Find where the given text appears and provide that cell's center as [x, y] coordinate. 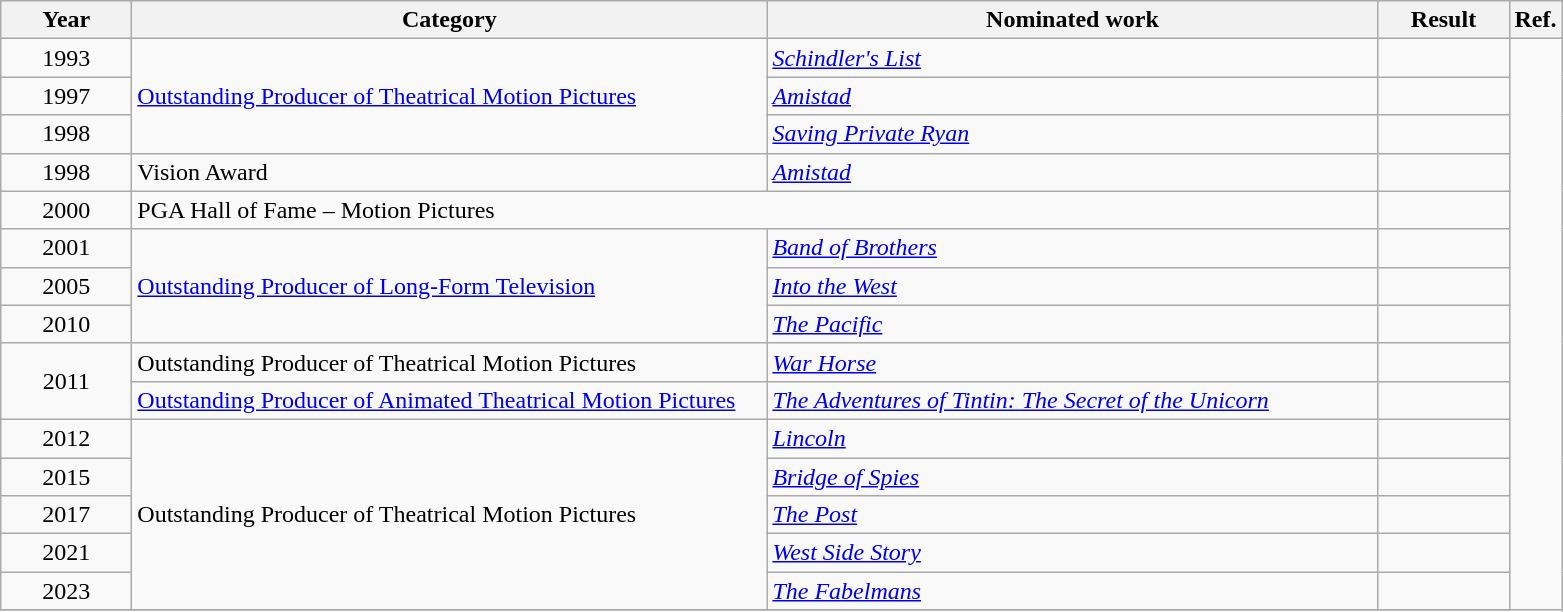
Vision Award [450, 172]
Year [66, 20]
2012 [66, 438]
The Adventures of Tintin: The Secret of the Unicorn [1072, 400]
2021 [66, 553]
Bridge of Spies [1072, 477]
1997 [66, 96]
Band of Brothers [1072, 248]
The Fabelmans [1072, 591]
1993 [66, 58]
The Post [1072, 515]
Outstanding Producer of Animated Theatrical Motion Pictures [450, 400]
2023 [66, 591]
Nominated work [1072, 20]
2015 [66, 477]
Category [450, 20]
2001 [66, 248]
War Horse [1072, 362]
2000 [66, 210]
Ref. [1536, 20]
Outstanding Producer of Long-Form Television [450, 286]
West Side Story [1072, 553]
Result [1444, 20]
PGA Hall of Fame – Motion Pictures [755, 210]
Saving Private Ryan [1072, 134]
Schindler's List [1072, 58]
2017 [66, 515]
Lincoln [1072, 438]
2011 [66, 381]
The Pacific [1072, 324]
Into the West [1072, 286]
2010 [66, 324]
2005 [66, 286]
